Detect which cell encompasses the target text, then output its [x, y] center coordinate. 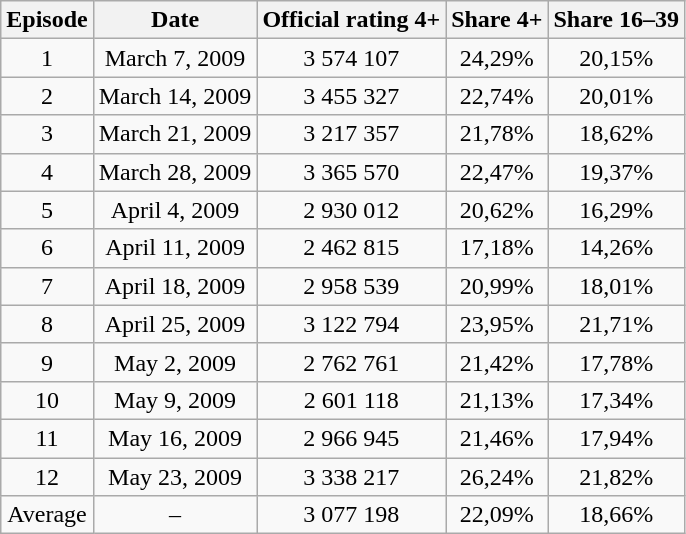
18,66% [616, 515]
2 462 815 [352, 248]
May 23, 2009 [175, 477]
2 930 012 [352, 210]
Average [47, 515]
8 [47, 324]
– [175, 515]
April 11, 2009 [175, 248]
2 966 945 [352, 438]
April 18, 2009 [175, 286]
Date [175, 20]
7 [47, 286]
12 [47, 477]
17,94% [616, 438]
May 16, 2009 [175, 438]
2 601 118 [352, 400]
Official rating 4+ [352, 20]
9 [47, 362]
March 14, 2009 [175, 96]
April 4, 2009 [175, 210]
22,74% [497, 96]
3 [47, 134]
3 122 794 [352, 324]
3 455 327 [352, 96]
20,15% [616, 58]
20,62% [497, 210]
May 2, 2009 [175, 362]
23,95% [497, 324]
18,62% [616, 134]
6 [47, 248]
March 7, 2009 [175, 58]
April 25, 2009 [175, 324]
17,78% [616, 362]
10 [47, 400]
3 574 107 [352, 58]
16,29% [616, 210]
24,29% [497, 58]
17,34% [616, 400]
21,13% [497, 400]
14,26% [616, 248]
5 [47, 210]
2 762 761 [352, 362]
3 338 217 [352, 477]
3 365 570 [352, 172]
Episode [47, 20]
21,82% [616, 477]
18,01% [616, 286]
4 [47, 172]
Share 16–39 [616, 20]
3 077 198 [352, 515]
2 [47, 96]
20,99% [497, 286]
21,42% [497, 362]
March 21, 2009 [175, 134]
3 217 357 [352, 134]
Share 4+ [497, 20]
20,01% [616, 96]
21,78% [497, 134]
11 [47, 438]
22,09% [497, 515]
26,24% [497, 477]
1 [47, 58]
May 9, 2009 [175, 400]
21,71% [616, 324]
19,37% [616, 172]
22,47% [497, 172]
March 28, 2009 [175, 172]
17,18% [497, 248]
2 958 539 [352, 286]
21,46% [497, 438]
